Scan for the cell matching the given text and deliver its [X, Y] coordinate at center. 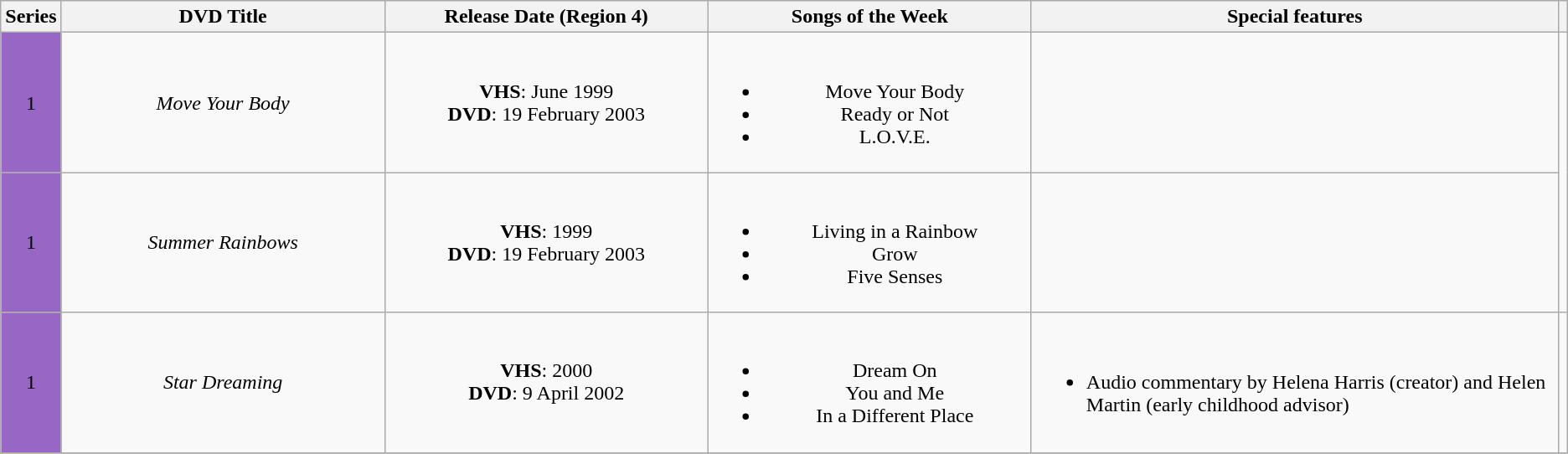
Special features [1295, 17]
Audio commentary by Helena Harris (creator) and Helen Martin (early childhood advisor) [1295, 382]
VHS: 1999DVD: 19 February 2003 [546, 243]
Dream OnYou and MeIn a Different Place [869, 382]
VHS: 2000 DVD: 9 April 2002 [546, 382]
Living in a RainbowGrowFive Senses [869, 243]
DVD Title [223, 17]
Release Date (Region 4) [546, 17]
Move Your Body [223, 102]
VHS: June 1999DVD: 19 February 2003 [546, 102]
Summer Rainbows [223, 243]
Songs of the Week [869, 17]
Move Your BodyReady or NotL.O.V.E. [869, 102]
Series [31, 17]
Star Dreaming [223, 382]
